Detect which cell encompasses the target text, then output its (X, Y) center coordinate. 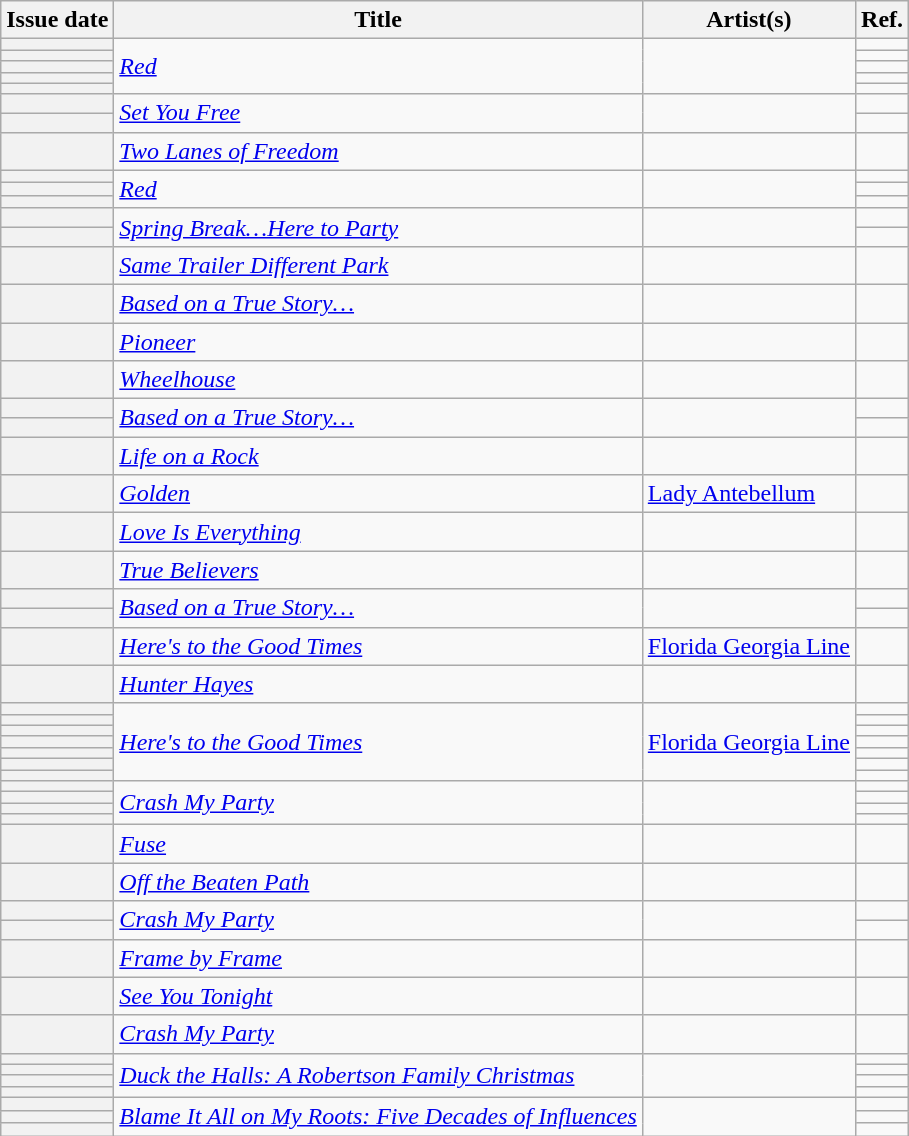
Spring Break…Here to Party (378, 227)
Frame by Frame (378, 958)
Fuse (378, 844)
Love Is Everything (378, 532)
Issue date (58, 20)
Blame It All on My Roots: Five Decades of Influences (378, 1116)
Lady Antebellum (748, 494)
Golden (378, 494)
Life on a Rock (378, 456)
Hunter Hayes (378, 684)
Same Trailer Different Park (378, 265)
Duck the Halls: A Robertson Family Christmas (378, 1075)
Title (378, 20)
Artist(s) (748, 20)
Set You Free (378, 113)
Wheelhouse (378, 380)
See You Tonight (378, 996)
True Believers (378, 570)
Two Lanes of Freedom (378, 151)
Pioneer (378, 341)
Off the Beaten Path (378, 882)
Ref. (882, 20)
